Scan for the cell matching the given text and deliver its (X, Y) coordinate at center. 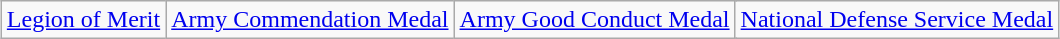
National Defense Service Medal (897, 20)
Army Commendation Medal (310, 20)
Legion of Merit (83, 20)
Army Good Conduct Medal (594, 20)
